Identify which cell holds the provided text, then report its (x, y) central coordinate. 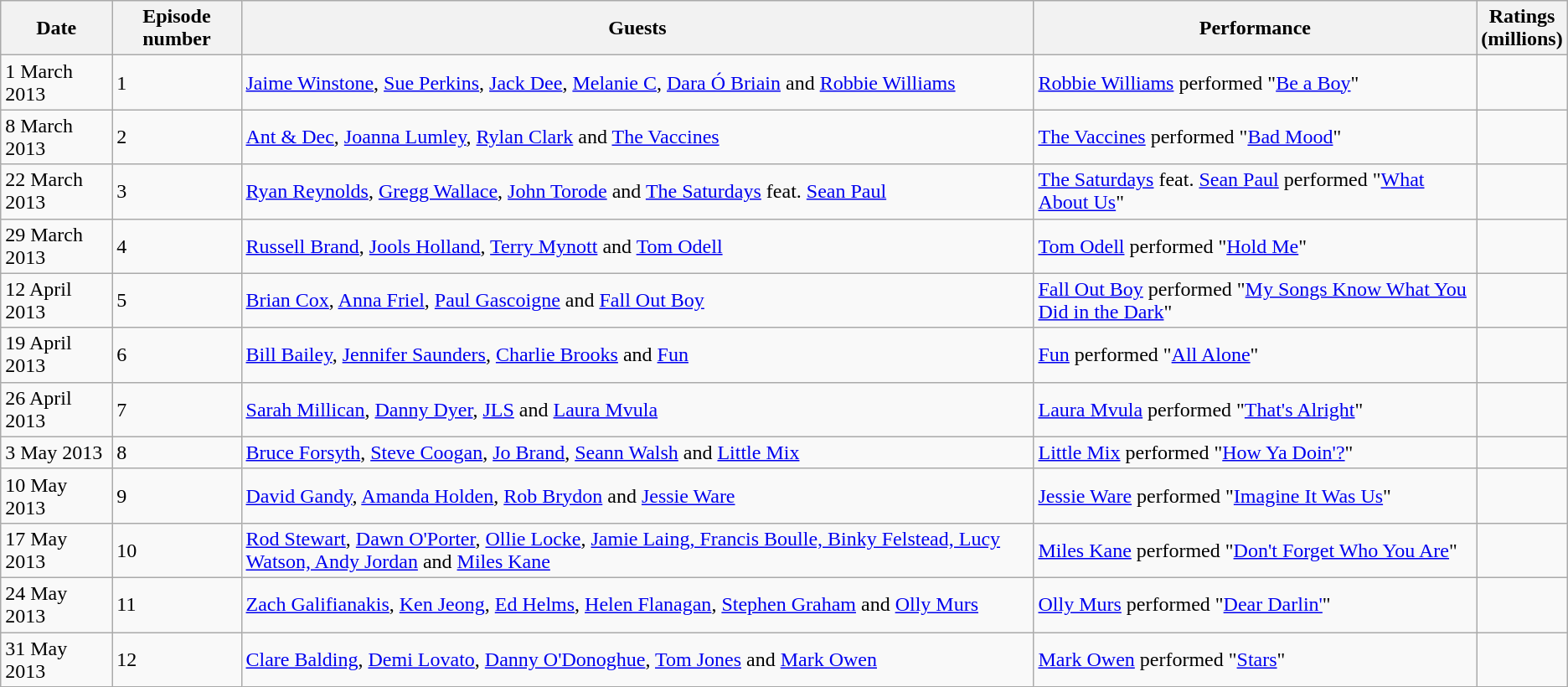
David Gandy, Amanda Holden, Rob Brydon and Jessie Ware (637, 496)
Fun performed "All Alone" (1255, 355)
Episode number (177, 28)
10 (177, 550)
Bill Bailey, Jennifer Saunders, Charlie Brooks and Fun (637, 355)
Jaime Winstone, Sue Perkins, Jack Dee, Melanie C, Dara Ó Briain and Robbie Williams (637, 82)
22 March 2013 (57, 191)
Miles Kane performed "Don't Forget Who You Are" (1255, 550)
24 May 2013 (57, 605)
12 April 2013 (57, 300)
7 (177, 409)
3 May 2013 (57, 452)
Russell Brand, Jools Holland, Terry Mynott and Tom Odell (637, 246)
6 (177, 355)
1 March 2013 (57, 82)
Jessie Ware performed "Imagine It Was Us" (1255, 496)
19 April 2013 (57, 355)
17 May 2013 (57, 550)
4 (177, 246)
12 (177, 659)
11 (177, 605)
Brian Cox, Anna Friel, Paul Gascoigne and Fall Out Boy (637, 300)
Ratings(millions) (1522, 28)
Tom Odell performed "Hold Me" (1255, 246)
Date (57, 28)
Performance (1255, 28)
9 (177, 496)
10 May 2013 (57, 496)
5 (177, 300)
The Saturdays feat. Sean Paul performed "What About Us" (1255, 191)
29 March 2013 (57, 246)
Mark Owen performed "Stars" (1255, 659)
1 (177, 82)
Fall Out Boy performed "My Songs Know What You Did in the Dark" (1255, 300)
Guests (637, 28)
Zach Galifianakis, Ken Jeong, Ed Helms, Helen Flanagan, Stephen Graham and Olly Murs (637, 605)
Laura Mvula performed "That's Alright" (1255, 409)
Rod Stewart, Dawn O'Porter, Ollie Locke, Jamie Laing, Francis Boulle, Binky Felstead, Lucy Watson, Andy Jordan and Miles Kane (637, 550)
Ant & Dec, Joanna Lumley, Rylan Clark and The Vaccines (637, 137)
Sarah Millican, Danny Dyer, JLS and Laura Mvula (637, 409)
Robbie Williams performed "Be a Boy" (1255, 82)
8 (177, 452)
Little Mix performed "How Ya Doin'?" (1255, 452)
Ryan Reynolds, Gregg Wallace, John Torode and The Saturdays feat. Sean Paul (637, 191)
The Vaccines performed "Bad Mood" (1255, 137)
Clare Balding, Demi Lovato, Danny O'Donoghue, Tom Jones and Mark Owen (637, 659)
3 (177, 191)
26 April 2013 (57, 409)
8 March 2013 (57, 137)
2 (177, 137)
31 May 2013 (57, 659)
Olly Murs performed "Dear Darlin'" (1255, 605)
Bruce Forsyth, Steve Coogan, Jo Brand, Seann Walsh and Little Mix (637, 452)
